Capture the cell that displays the provided text and extract its [X, Y] central coordinate. 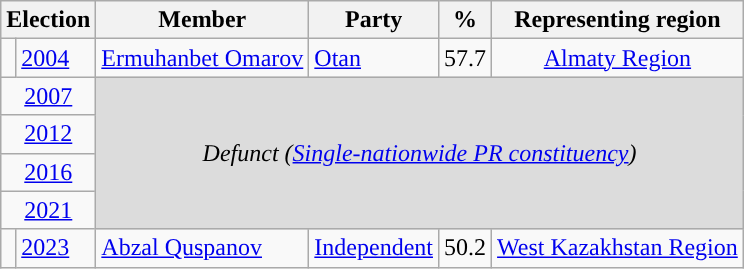
50.2 [464, 248]
2007 [48, 96]
Party [374, 20]
Representing region [618, 20]
Abzal Quspanov [202, 248]
57.7 [464, 58]
Independent [374, 248]
2012 [48, 134]
Almaty Region [618, 58]
Member [202, 20]
2023 [56, 248]
Ermuhanbet Omarov [202, 58]
Defunct (Single-nationwide PR constituency) [420, 153]
2004 [56, 58]
Election [48, 20]
Otan [374, 58]
2016 [48, 172]
2021 [48, 210]
West Kazakhstan Region [618, 248]
% [464, 20]
